Identify which cell holds the provided text, then report its [x, y] central coordinate. 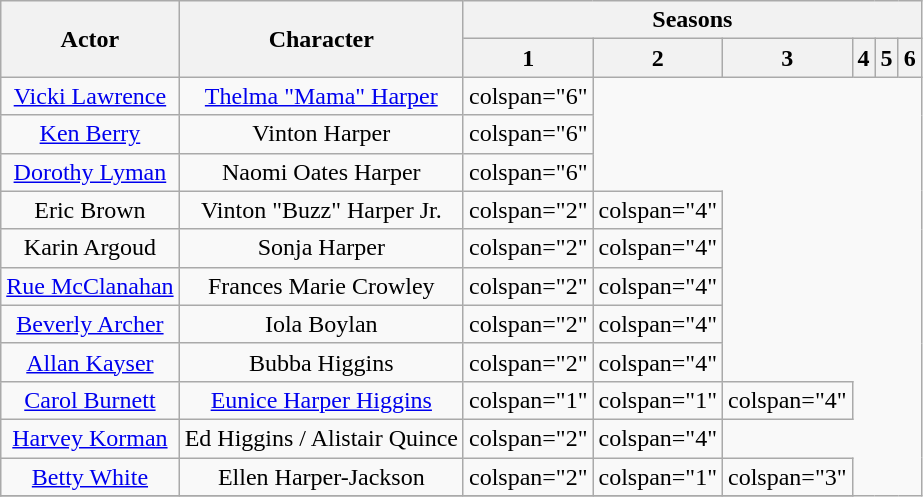
6 [910, 58]
Karin Argoud [90, 248]
Harvey Korman [90, 438]
Vicki Lawrence [90, 96]
Dorothy Lyman [90, 172]
Vinton Harper [321, 134]
5 [886, 58]
Ed Higgins / Alistair Quince [321, 438]
colspan="3" [788, 477]
Thelma "Mama" Harper [321, 96]
Rue McClanahan [90, 286]
Frances Marie Crowley [321, 286]
2 [658, 58]
Vinton "Buzz" Harper Jr. [321, 210]
Carol Burnett [90, 400]
1 [528, 58]
4 [864, 58]
Ken Berry [90, 134]
Beverly Archer [90, 324]
Eric Brown [90, 210]
Ellen Harper-Jackson [321, 477]
Actor [90, 39]
Eunice Harper Higgins [321, 400]
Bubba Higgins [321, 362]
Allan Kayser [90, 362]
Character [321, 39]
Sonja Harper [321, 248]
Naomi Oates Harper [321, 172]
Betty White [90, 477]
3 [788, 58]
Seasons [692, 20]
Iola Boylan [321, 324]
